Pinpoint the cell where the given text exists, returning its (X, Y) midpoint coordinate. 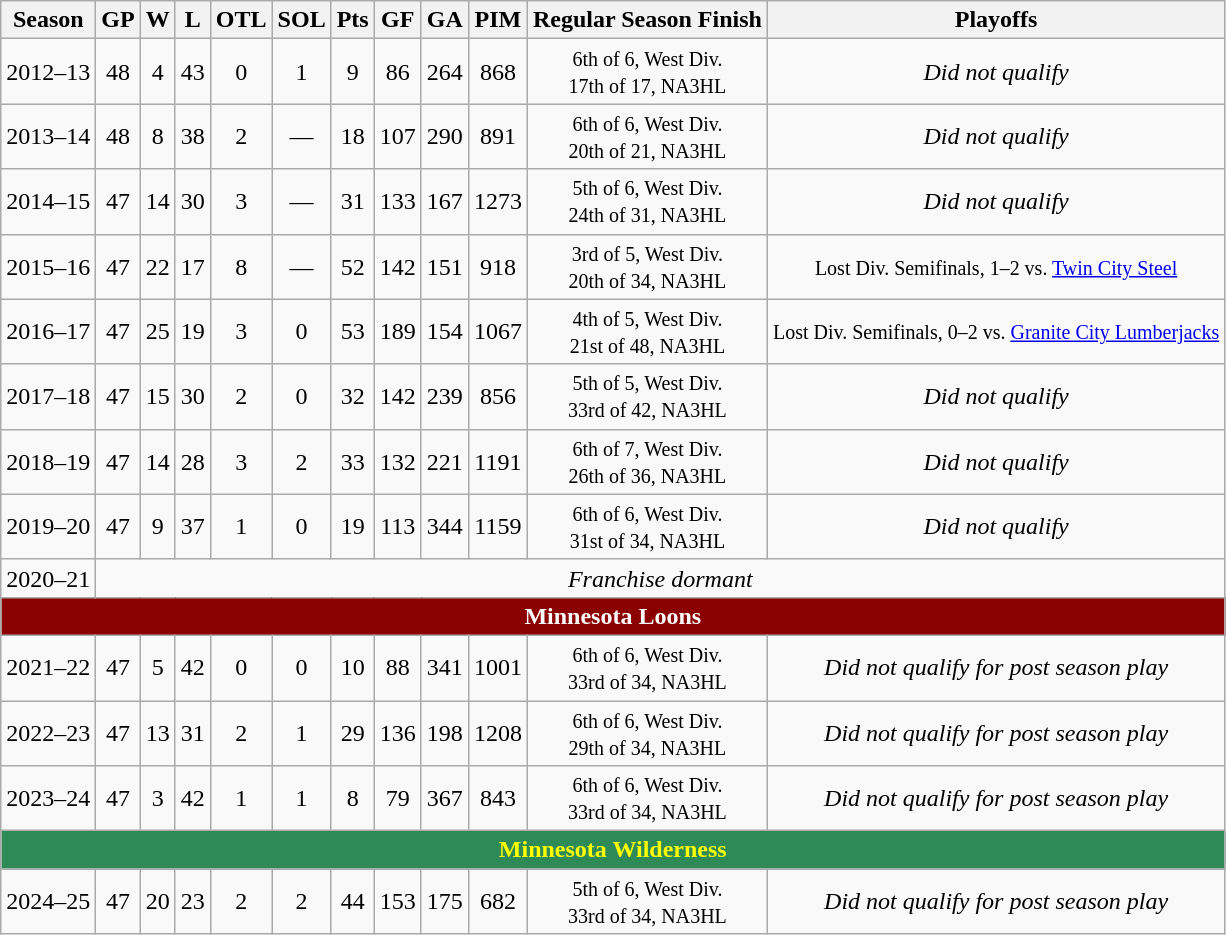
Lost Div. Semifinals, 0–2 vs. Granite City Lumberjacks (996, 332)
Minnesota Wilderness (613, 850)
13 (158, 732)
52 (352, 266)
2016–17 (48, 332)
2020–21 (48, 578)
198 (444, 732)
17 (192, 266)
6th of 7, West Div.26th of 36, NA3HL (647, 462)
33 (352, 462)
GF (398, 20)
6th of 6, West Div.20th of 21, NA3HL (647, 136)
239 (444, 396)
367 (444, 798)
5th of 5, West Div.33rd of 42, NA3HL (647, 396)
2012–13 (48, 72)
79 (398, 798)
290 (444, 136)
2019–20 (48, 526)
PIM (498, 20)
6th of 6, West Div.17th of 17, NA3HL (647, 72)
107 (398, 136)
29 (352, 732)
1191 (498, 462)
53 (352, 332)
10 (352, 668)
2013–14 (48, 136)
Lost Div. Semifinals, 1–2 vs. Twin City Steel (996, 266)
5 (158, 668)
86 (398, 72)
221 (444, 462)
6th of 6, West Div.31st of 34, NA3HL (647, 526)
264 (444, 72)
4 (158, 72)
2022–23 (48, 732)
918 (498, 266)
OTL (241, 20)
Pts (352, 20)
88 (398, 668)
GP (118, 20)
175 (444, 902)
2018–19 (48, 462)
167 (444, 202)
2021–22 (48, 668)
15 (158, 396)
868 (498, 72)
2024–25 (48, 902)
Season (48, 20)
20 (158, 902)
GA (444, 20)
4th of 5, West Div.21st of 48, NA3HL (647, 332)
43 (192, 72)
843 (498, 798)
SOL (302, 20)
44 (352, 902)
856 (498, 396)
28 (192, 462)
341 (444, 668)
189 (398, 332)
38 (192, 136)
891 (498, 136)
6th of 6, West Div.29th of 34, NA3HL (647, 732)
153 (398, 902)
1159 (498, 526)
2023–24 (48, 798)
2017–18 (48, 396)
22 (158, 266)
1001 (498, 668)
133 (398, 202)
L (192, 20)
Playoffs (996, 20)
Regular Season Finish (647, 20)
3rd of 5, West Div.20th of 34, NA3HL (647, 266)
Franchise dormant (660, 578)
18 (352, 136)
1208 (498, 732)
2015–16 (48, 266)
682 (498, 902)
W (158, 20)
151 (444, 266)
1273 (498, 202)
5th of 6, West Div.33rd of 34, NA3HL (647, 902)
32 (352, 396)
136 (398, 732)
5th of 6, West Div.24th of 31, NA3HL (647, 202)
1067 (498, 332)
37 (192, 526)
25 (158, 332)
Minnesota Loons (613, 616)
2014–15 (48, 202)
344 (444, 526)
132 (398, 462)
23 (192, 902)
154 (444, 332)
113 (398, 526)
